For the text-containing cell, return its midpoint in [x, y] coordinate format. 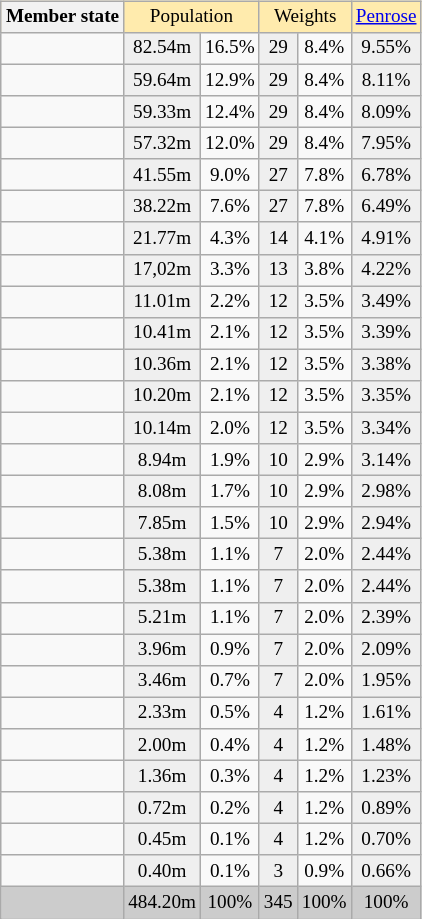
4.22% [386, 270]
1.48% [386, 745]
4.91% [386, 238]
3.3% [230, 270]
59.33m [162, 112]
8.11% [386, 80]
4.1% [324, 238]
1.36m [162, 776]
3.14% [386, 460]
0.5% [230, 713]
8.09% [386, 112]
10.36m [162, 365]
0.40m [162, 871]
0.72m [162, 808]
10.41m [162, 333]
6.49% [386, 207]
3.96m [162, 650]
1.7% [230, 492]
0.2% [230, 808]
345 [278, 903]
4.3% [230, 238]
2.33m [162, 713]
11.01m [162, 302]
1.9% [230, 460]
0.45m [162, 840]
0.3% [230, 776]
82.54m [162, 49]
21.77m [162, 238]
14 [278, 238]
0.70% [386, 840]
12.9% [230, 80]
2.94% [386, 523]
Penrose [386, 17]
59.64m [162, 80]
0.66% [386, 871]
12.4% [230, 112]
3.35% [386, 397]
7.6% [230, 207]
2.2% [230, 302]
484.20m [162, 903]
3.46m [162, 681]
Population [192, 17]
9.55% [386, 49]
3.8% [324, 270]
1.23% [386, 776]
5.21m [162, 618]
13 [278, 270]
3.39% [386, 333]
2.09% [386, 650]
16.5% [230, 49]
8.08m [162, 492]
57.32m [162, 144]
0.4% [230, 745]
2.00m [162, 745]
10.20m [162, 397]
1.95% [386, 681]
0.89% [386, 808]
Weights [305, 17]
6.78% [386, 175]
3 [278, 871]
3.49% [386, 302]
3.34% [386, 428]
41.55m [162, 175]
1.5% [230, 523]
2.39% [386, 618]
7.85m [162, 523]
9.0% [230, 175]
7.95% [386, 144]
Member state [62, 17]
12.0% [230, 144]
10.14m [162, 428]
1.61% [386, 713]
38.22m [162, 207]
2.98% [386, 492]
3.38% [386, 365]
0.7% [230, 681]
8.94m [162, 460]
17,02m [162, 270]
